For the text-containing cell, return its midpoint in (x, y) coordinate format. 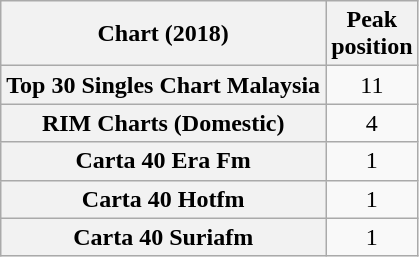
Peakposition (372, 34)
Carta 40 Hotfm (164, 199)
Carta 40 Era Fm (164, 161)
Carta 40 Suriafm (164, 237)
RIM Charts (Domestic) (164, 123)
Top 30 Singles Chart Malaysia (164, 85)
Chart (2018) (164, 34)
11 (372, 85)
4 (372, 123)
